Scan for the cell matching the given text and deliver its [X, Y] coordinate at center. 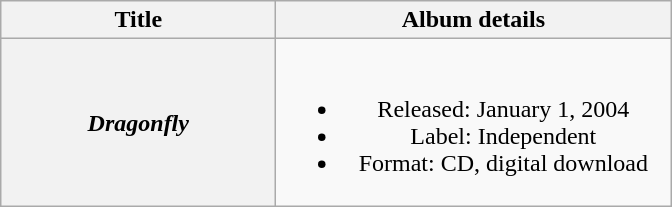
Dragonfly [138, 122]
Album details [474, 20]
Title [138, 20]
Released: January 1, 2004Label: IndependentFormat: CD, digital download [474, 122]
